Scan for the cell matching the given text and deliver its (x, y) coordinate at center. 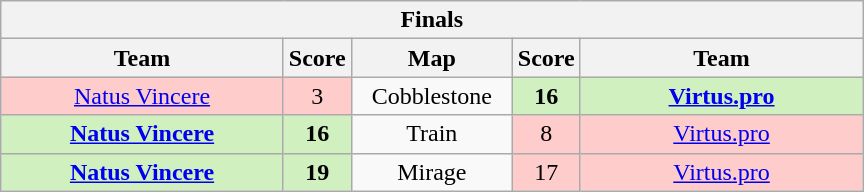
Mirage (432, 172)
Finals (432, 20)
17 (546, 172)
Map (432, 58)
Train (432, 134)
Cobblestone (432, 96)
8 (546, 134)
3 (317, 96)
19 (317, 172)
